Output the (X, Y) coordinate of the center of the cell containing the given text.  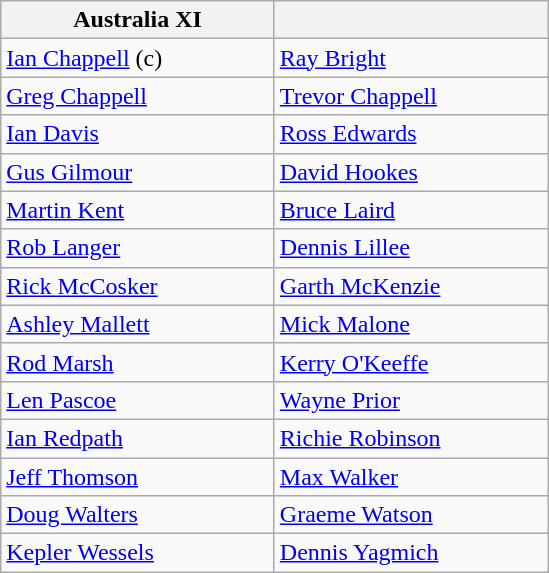
Garth McKenzie (411, 286)
Rick McCosker (138, 286)
Doug Walters (138, 515)
Martin Kent (138, 210)
Jeff Thomson (138, 477)
Wayne Prior (411, 400)
Mick Malone (411, 324)
Greg Chappell (138, 96)
Ian Davis (138, 134)
Kepler Wessels (138, 553)
Dennis Yagmich (411, 553)
Australia XI (138, 20)
Max Walker (411, 477)
Rod Marsh (138, 362)
Len Pascoe (138, 400)
Rob Langer (138, 248)
Ashley Mallett (138, 324)
Ross Edwards (411, 134)
Ian Chappell (c) (138, 58)
Gus Gilmour (138, 172)
Bruce Laird (411, 210)
Graeme Watson (411, 515)
Richie Robinson (411, 438)
Dennis Lillee (411, 248)
Ray Bright (411, 58)
Trevor Chappell (411, 96)
David Hookes (411, 172)
Kerry O'Keeffe (411, 362)
Ian Redpath (138, 438)
